Identify which cell holds the provided text, then report its [x, y] central coordinate. 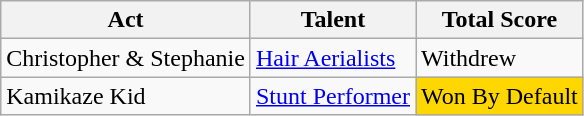
Talent [332, 20]
Total Score [500, 20]
Act [126, 20]
Withdrew [500, 58]
Christopher & Stephanie [126, 58]
Stunt Performer [332, 96]
Hair Aerialists [332, 58]
Kamikaze Kid [126, 96]
Won By Default [500, 96]
